Identify which cell holds the provided text, then report its (X, Y) central coordinate. 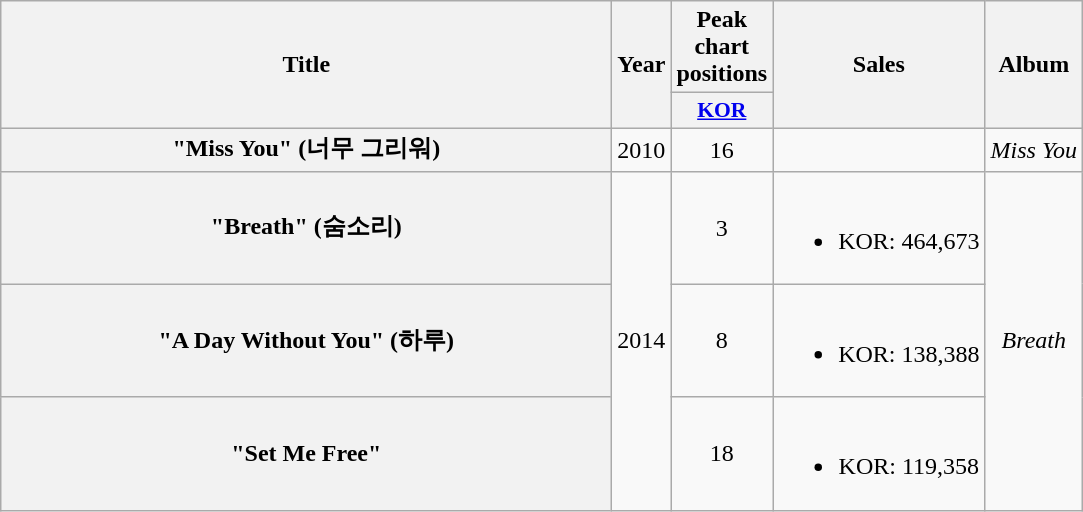
Sales (879, 65)
Peak chart positions (722, 47)
Album (1034, 65)
3 (722, 228)
18 (722, 454)
"Set Me Free" (306, 454)
KOR: 119,358 (879, 454)
"Miss You" (너무 그리워) (306, 150)
KOR: 138,388 (879, 340)
16 (722, 150)
8 (722, 340)
2010 (642, 150)
Title (306, 65)
Year (642, 65)
"A Day Without You" (하루) (306, 340)
KOR (722, 111)
Miss You (1034, 150)
2014 (642, 340)
Breath (1034, 340)
"Breath" (숨소리) (306, 228)
KOR: 464,673 (879, 228)
